Pinpoint the cell where the given text exists, returning its [x, y] midpoint coordinate. 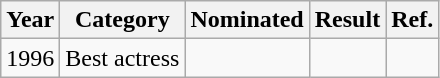
Ref. [412, 20]
Nominated [247, 20]
Year [30, 20]
Category [122, 20]
Result [347, 20]
Best actress [122, 58]
1996 [30, 58]
